Locate the cell with the specified text and output its (X, Y) center coordinate. 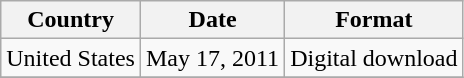
Digital download (374, 58)
Format (374, 20)
United States (71, 58)
Date (212, 20)
Country (71, 20)
May 17, 2011 (212, 58)
